Search for the cell housing the specified text and yield its [X, Y] center coordinate. 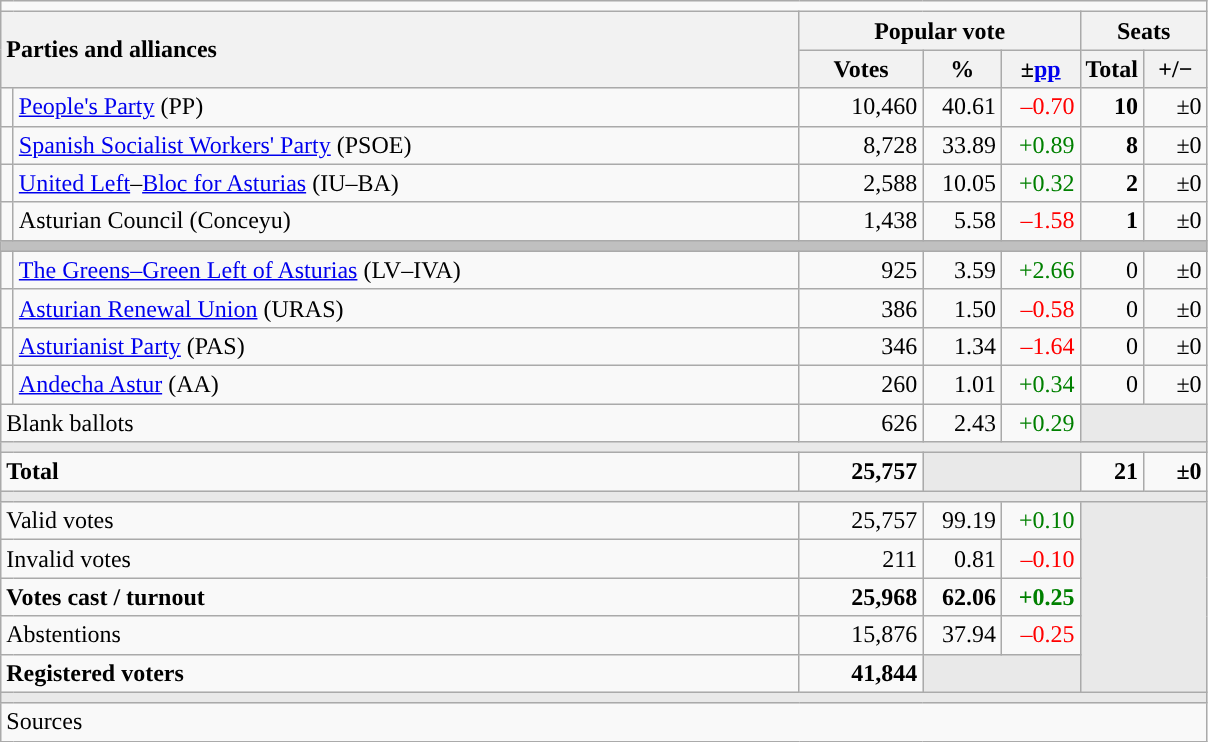
99.19 [962, 521]
62.06 [962, 597]
21 [1112, 472]
United Left–Bloc for Asturias (IU–BA) [406, 183]
Registered voters [400, 673]
–0.10 [1040, 559]
1 [1112, 221]
386 [861, 308]
37.94 [962, 635]
0.81 [962, 559]
Blank ballots [400, 423]
–0.58 [1040, 308]
Popular vote [940, 31]
Asturian Renewal Union (URAS) [406, 308]
The Greens–Green Left of Asturias (LV–IVA) [406, 270]
+0.89 [1040, 145]
10 [1112, 107]
+/− [1176, 69]
10,460 [861, 107]
+0.34 [1040, 384]
211 [861, 559]
Valid votes [400, 521]
+0.29 [1040, 423]
346 [861, 346]
626 [861, 423]
260 [861, 384]
–1.58 [1040, 221]
Votes [861, 69]
Sources [604, 722]
Asturian Council (Conceyu) [406, 221]
41,844 [861, 673]
Parties and alliances [400, 50]
Votes cast / turnout [400, 597]
1.34 [962, 346]
Asturianist Party (PAS) [406, 346]
15,876 [861, 635]
925 [861, 270]
1,438 [861, 221]
8,728 [861, 145]
5.58 [962, 221]
+0.25 [1040, 597]
–0.70 [1040, 107]
Abstentions [400, 635]
3.59 [962, 270]
+2.66 [1040, 270]
–1.64 [1040, 346]
Spanish Socialist Workers' Party (PSOE) [406, 145]
2,588 [861, 183]
% [962, 69]
2.43 [962, 423]
1.01 [962, 384]
+0.10 [1040, 521]
People's Party (PP) [406, 107]
40.61 [962, 107]
Invalid votes [400, 559]
2 [1112, 183]
33.89 [962, 145]
25,968 [861, 597]
10.05 [962, 183]
–0.25 [1040, 635]
Andecha Astur (AA) [406, 384]
8 [1112, 145]
1.50 [962, 308]
+0.32 [1040, 183]
Seats [1144, 31]
±pp [1040, 69]
